Determine the [x, y] coordinate at the center of the cell enclosing the given text.  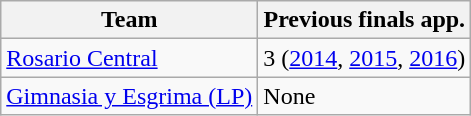
3 (2014, 2015, 2016) [364, 58]
Team [130, 20]
Gimnasia y Esgrima (LP) [130, 96]
None [364, 96]
Rosario Central [130, 58]
Previous finals app. [364, 20]
